Extract the [x, y] coordinate from the center of the cell holding the provided text.  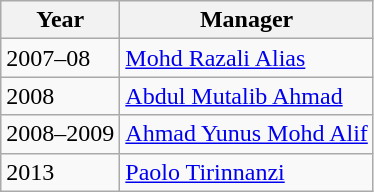
2008–2009 [60, 134]
2013 [60, 172]
Manager [247, 20]
2007–08 [60, 58]
Ahmad Yunus Mohd Alif [247, 134]
Abdul Mutalib Ahmad [247, 96]
Mohd Razali Alias [247, 58]
2008 [60, 96]
Paolo Tirinnanzi [247, 172]
Year [60, 20]
